For the text-containing cell, return its midpoint in [X, Y] coordinate format. 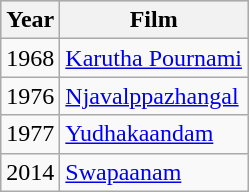
Karutha Pournami [154, 58]
2014 [30, 172]
Swapaanam [154, 172]
1976 [30, 96]
Yudhakaandam [154, 134]
1977 [30, 134]
Year [30, 20]
Njavalppazhangal [154, 96]
Film [154, 20]
1968 [30, 58]
